Find where the given text appears and provide that cell's center as [X, Y] coordinate. 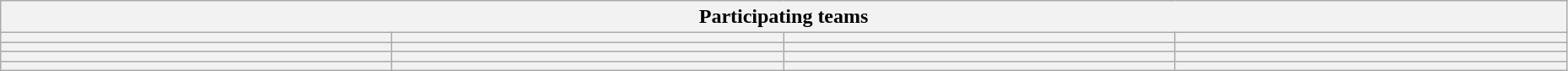
Participating teams [784, 17]
